For the text-containing cell, return its midpoint in [x, y] coordinate format. 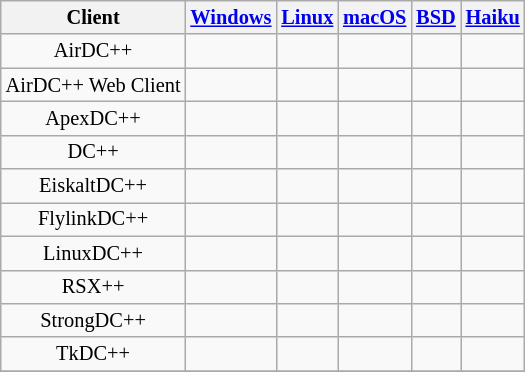
AirDC++ Web Client [94, 85]
Linux [307, 17]
StrongDC++ [94, 320]
ApexDC++ [94, 118]
Windows [230, 17]
TkDC++ [94, 354]
FlylinkDC++ [94, 219]
LinuxDC++ [94, 253]
Client [94, 17]
RSX++ [94, 287]
AirDC++ [94, 51]
macOS [374, 17]
BSD [436, 17]
Haiku [493, 17]
EiskaltDC++ [94, 186]
DC++ [94, 152]
